Determine the [x, y] coordinate at the center of the cell enclosing the given text.  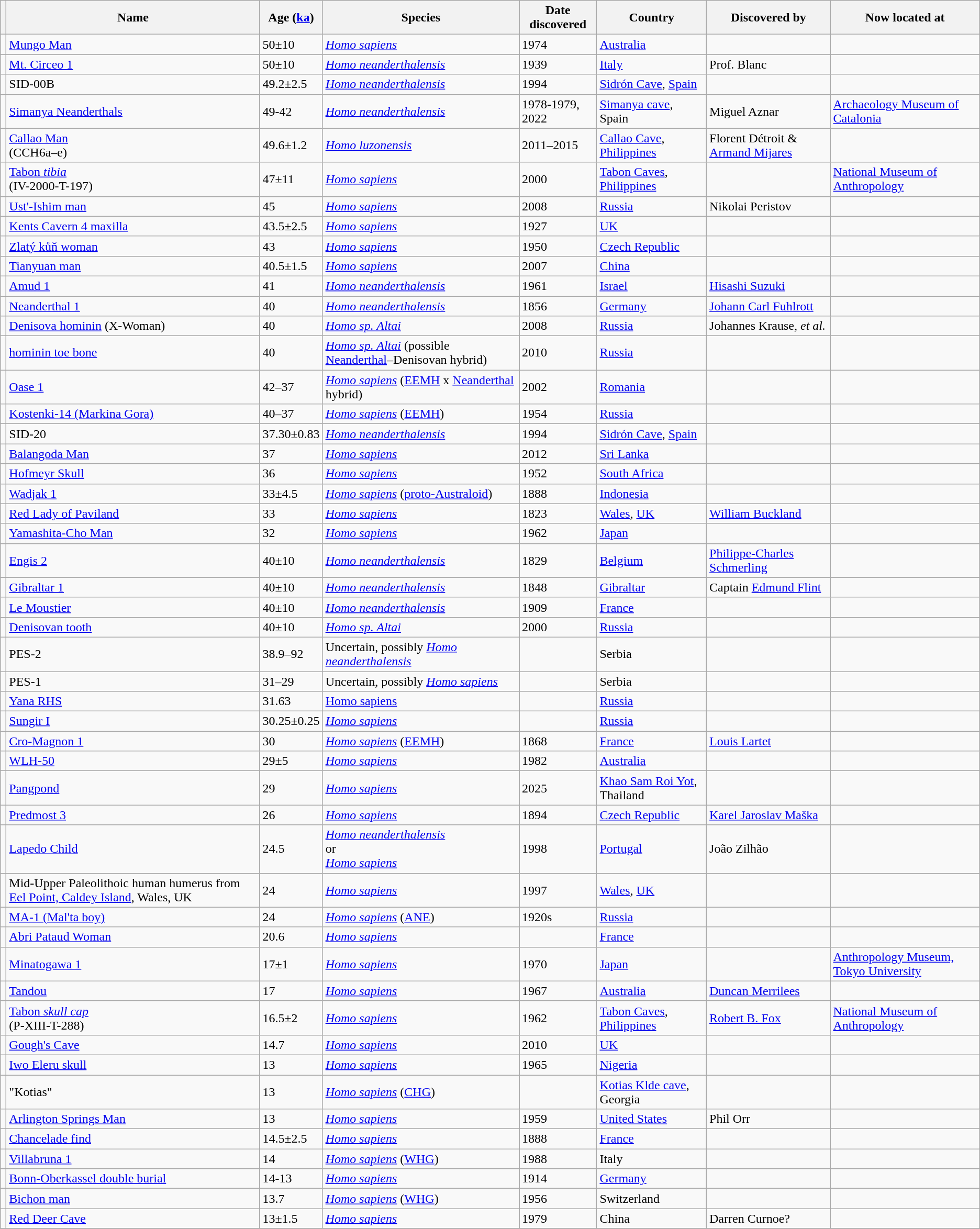
Zlatý kůň woman [133, 246]
1829 [558, 560]
13.7 [291, 1199]
Indonesia [652, 494]
Name [133, 18]
Kostenki-14 (Markina Gora) [133, 414]
Sri Lanka [652, 454]
1894 [558, 815]
Mid-Upper Paleolithoic human humerus from Eel Point, Caldey Island, Wales, UK [133, 890]
MA-1 (Mal'ta boy) [133, 917]
1952 [558, 474]
PES-1 [133, 681]
1965 [558, 1065]
33±4.5 [291, 494]
Miguel Aznar [769, 111]
SID-00B [133, 84]
Tianyuan man [133, 266]
Simanya cave, Spain [652, 111]
1970 [558, 964]
1979 [558, 1219]
24.5 [291, 849]
Tabon skull cap(P-XIII-T-288) [133, 1018]
1956 [558, 1199]
Nigeria [652, 1065]
1920s [558, 917]
49-42 [291, 111]
Khao Sam Roi Yot, Thailand [652, 788]
Belgium [652, 560]
Discovered by [769, 18]
14 [291, 1159]
1982 [558, 761]
31–29 [291, 681]
1950 [558, 246]
2011–2015 [558, 146]
Yamashita-Cho Man [133, 533]
49.6±1.2 [291, 146]
Johannes Krause, et al. [769, 326]
Louis Lartet [769, 741]
30.25±0.25 [291, 721]
14-13 [291, 1179]
Age (ka) [291, 18]
1967 [558, 991]
PES-2 [133, 654]
1961 [558, 286]
Darren Curnoe? [769, 1219]
Homo sapiens (EEMH x Neanderthal hybrid) [421, 387]
Homo luzonensis [421, 146]
Bonn-Oberkassel double burial [133, 1179]
29±5 [291, 761]
1959 [558, 1119]
1914 [558, 1179]
Switzerland [652, 1199]
Kents Cavern 4 maxilla [133, 226]
"Kotias" [133, 1092]
Homo sapiens (CHG) [421, 1092]
Ust'-Ishim man [133, 206]
Chancelade find [133, 1139]
1997 [558, 890]
Cro-Magnon 1 [133, 741]
2002 [558, 387]
Prof. Blanc [769, 64]
40.5±1.5 [291, 266]
16.5±2 [291, 1018]
1909 [558, 607]
1998 [558, 849]
João Zilhão [769, 849]
Predmost 3 [133, 815]
40–37 [291, 414]
29 [291, 788]
36 [291, 474]
13±1.5 [291, 1219]
17 [291, 991]
Simanya Neanderthals [133, 111]
Amud 1 [133, 286]
Callao Cave, Philippines [652, 146]
1939 [558, 64]
Datediscovered [558, 18]
2012 [558, 454]
SID-20 [133, 434]
1978-1979, 2022 [558, 111]
Wadjak 1 [133, 494]
Le Moustier [133, 607]
37 [291, 454]
Pangpond [133, 788]
Uncertain, possibly Homo neanderthalensis [421, 654]
30 [291, 741]
Denisovan tooth [133, 627]
Homo sp. Altai (possible Neanderthal–Denisovan hybrid) [421, 353]
Species [421, 18]
47±11 [291, 179]
32 [291, 533]
Israel [652, 286]
Bichon man [133, 1199]
Arlington Springs Man [133, 1119]
Balangoda Man [133, 454]
20.6 [291, 937]
45 [291, 206]
Red Lady of Paviland [133, 513]
Captain Edmund Flint [769, 587]
43.5±2.5 [291, 226]
2007 [558, 266]
1856 [558, 306]
Yana RHS [133, 701]
Villabruna 1 [133, 1159]
Homo sapiens (ANE) [421, 917]
Florent Détroit & Armand Mijares [769, 146]
Hisashi Suzuki [769, 286]
1974 [558, 44]
38.9–92 [291, 654]
Karel Jaroslav Maška [769, 815]
Gibraltar 1 [133, 587]
43 [291, 246]
Gibraltar [652, 587]
Uncertain, possibly Homo sapiens [421, 681]
Sungir I [133, 721]
Red Deer Cave [133, 1219]
1927 [558, 226]
Johann Carl Fuhlrott [769, 306]
1868 [558, 741]
Abri Pataud Woman [133, 937]
Oase 1 [133, 387]
Anthropology Museum, Tokyo University [905, 964]
Gough's Cave [133, 1045]
Mungo Man [133, 44]
Engis 2 [133, 560]
1823 [558, 513]
Denisova hominin (X-Woman) [133, 326]
Iwo Eleru skull [133, 1065]
Archaeology Museum of Catalonia [905, 111]
26 [291, 815]
Neanderthal 1 [133, 306]
Callao Man(CCH6a–e) [133, 146]
Now located at [905, 18]
Mt. Circeo 1 [133, 64]
Kotias Klde cave, Georgia [652, 1092]
hominin toe bone [133, 353]
Portugal [652, 849]
14.7 [291, 1045]
William Buckland [769, 513]
2025 [558, 788]
Minatogawa 1 [133, 964]
Romania [652, 387]
1954 [558, 414]
1848 [558, 587]
Lapedo Child [133, 849]
17±1 [291, 964]
1988 [558, 1159]
37.30±0.83 [291, 434]
42–37 [291, 387]
49.2±2.5 [291, 84]
South Africa [652, 474]
Homo neanderthalensisorHomo sapiens [421, 849]
Hofmeyr Skull [133, 474]
33 [291, 513]
Country [652, 18]
41 [291, 286]
31.63 [291, 701]
Duncan Merrilees [769, 991]
United States [652, 1119]
WLH-50 [133, 761]
Philippe-Charles Schmerling [769, 560]
Tabon tibia(IV-2000-T-197) [133, 179]
Nikolai Peristov [769, 206]
Phil Orr [769, 1119]
Robert B. Fox [769, 1018]
Tandou [133, 991]
Homo sapiens (proto-Australoid) [421, 494]
14.5±2.5 [291, 1139]
